From the cell containing the given text, extract its center point as (x, y) coordinate. 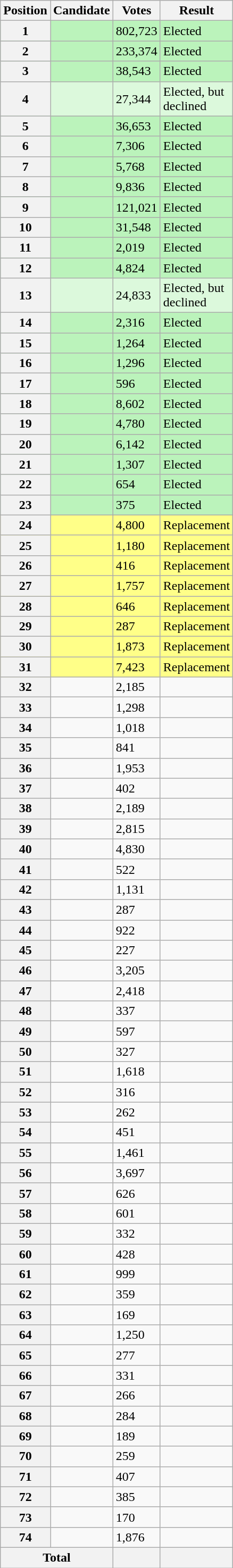
45 (26, 950)
3 (26, 71)
54 (26, 1132)
596 (136, 383)
63 (26, 1315)
5,768 (136, 166)
15 (26, 343)
597 (136, 1031)
2,418 (136, 991)
2,019 (136, 247)
40 (26, 849)
60 (26, 1254)
21 (26, 464)
1 (26, 31)
36,653 (136, 126)
6,142 (136, 444)
522 (136, 869)
1,876 (136, 1537)
2,815 (136, 829)
601 (136, 1213)
42 (26, 889)
68 (26, 1416)
48 (26, 1011)
4,830 (136, 849)
6 (26, 146)
654 (136, 485)
4 (26, 99)
67 (26, 1396)
13 (26, 296)
1,298 (136, 707)
38 (26, 808)
12 (26, 268)
7,306 (136, 146)
1,757 (136, 586)
1,618 (136, 1072)
2,316 (136, 323)
31 (26, 667)
3,697 (136, 1173)
27 (26, 586)
1,131 (136, 889)
44 (26, 930)
25 (26, 545)
64 (26, 1335)
Total (57, 1557)
52 (26, 1092)
922 (136, 930)
262 (136, 1112)
266 (136, 1396)
Votes (136, 11)
2,185 (136, 687)
3,205 (136, 971)
19 (26, 424)
1,307 (136, 464)
2,189 (136, 808)
31,548 (136, 227)
316 (136, 1092)
14 (26, 323)
74 (26, 1537)
36 (26, 768)
53 (26, 1112)
169 (136, 1315)
57 (26, 1193)
802,723 (136, 31)
7 (26, 166)
28 (26, 606)
39 (26, 829)
32 (26, 687)
11 (26, 247)
4,800 (136, 525)
375 (136, 505)
37 (26, 788)
999 (136, 1274)
35 (26, 748)
626 (136, 1193)
8 (26, 187)
58 (26, 1213)
170 (136, 1517)
2 (26, 51)
43 (26, 910)
646 (136, 606)
24,833 (136, 296)
71 (26, 1477)
18 (26, 404)
23 (26, 505)
7,423 (136, 667)
277 (136, 1355)
121,021 (136, 207)
29 (26, 627)
407 (136, 1477)
189 (136, 1436)
1,953 (136, 768)
24 (26, 525)
22 (26, 485)
41 (26, 869)
62 (26, 1295)
Candidate (81, 11)
331 (136, 1375)
50 (26, 1052)
30 (26, 647)
402 (136, 788)
5 (26, 126)
8,602 (136, 404)
49 (26, 1031)
Result (196, 11)
34 (26, 728)
337 (136, 1011)
1,264 (136, 343)
841 (136, 748)
1,180 (136, 545)
16 (26, 363)
233,374 (136, 51)
17 (26, 383)
55 (26, 1153)
72 (26, 1497)
33 (26, 707)
69 (26, 1436)
65 (26, 1355)
66 (26, 1375)
416 (136, 565)
38,543 (136, 71)
227 (136, 950)
1,296 (136, 363)
359 (136, 1295)
259 (136, 1456)
1,250 (136, 1335)
1,461 (136, 1153)
4,780 (136, 424)
9,836 (136, 187)
327 (136, 1052)
284 (136, 1416)
46 (26, 971)
1,018 (136, 728)
428 (136, 1254)
9 (26, 207)
385 (136, 1497)
1,873 (136, 647)
73 (26, 1517)
47 (26, 991)
451 (136, 1132)
56 (26, 1173)
26 (26, 565)
51 (26, 1072)
70 (26, 1456)
10 (26, 227)
61 (26, 1274)
20 (26, 444)
4,824 (136, 268)
Position (26, 11)
59 (26, 1233)
27,344 (136, 99)
332 (136, 1233)
